Identify which cell holds the provided text, then report its [x, y] central coordinate. 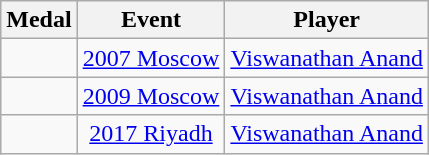
2009 Moscow [151, 96]
2007 Moscow [151, 58]
2017 Riyadh [151, 134]
Player [327, 20]
Event [151, 20]
Medal [39, 20]
